Provide the [x, y] coordinate of the cell's center where the given text is located.  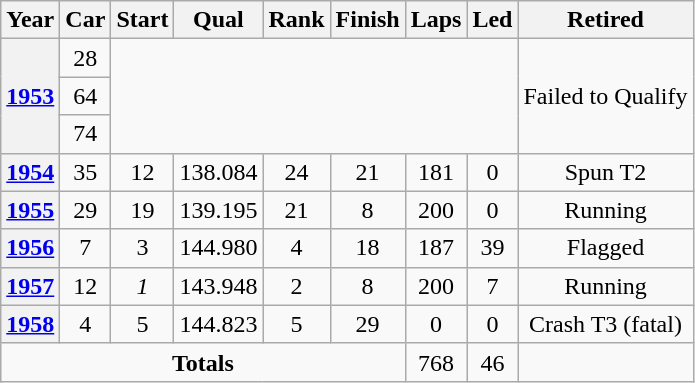
Flagged [606, 248]
Start [142, 20]
19 [142, 210]
1957 [30, 286]
46 [492, 362]
187 [436, 248]
1956 [30, 248]
Year [30, 20]
144.980 [218, 248]
Finish [368, 20]
35 [86, 172]
1954 [30, 172]
Spun T2 [606, 172]
28 [86, 58]
Led [492, 20]
64 [86, 96]
74 [86, 134]
1958 [30, 324]
1955 [30, 210]
144.823 [218, 324]
181 [436, 172]
139.195 [218, 210]
24 [296, 172]
Totals [203, 362]
Crash T3 (fatal) [606, 324]
18 [368, 248]
39 [492, 248]
Retired [606, 20]
138.084 [218, 172]
1953 [30, 96]
Qual [218, 20]
3 [142, 248]
1 [142, 286]
Laps [436, 20]
143.948 [218, 286]
2 [296, 286]
Failed to Qualify [606, 96]
Rank [296, 20]
768 [436, 362]
Car [86, 20]
